Return (X, Y) of the center of cell containing provided text 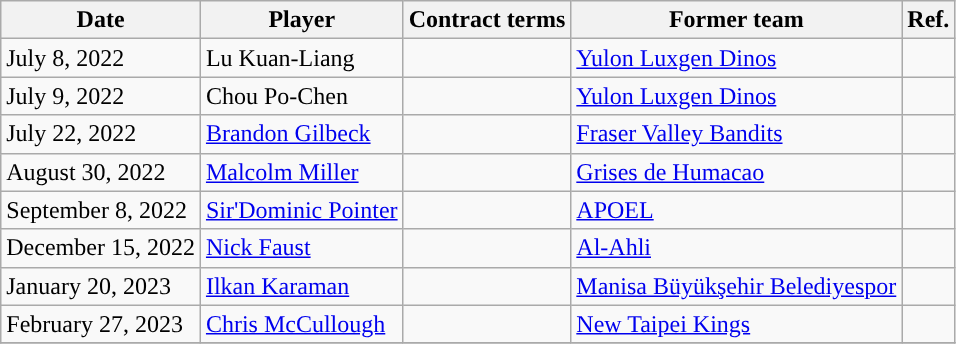
August 30, 2022 (101, 172)
APOEL (736, 210)
July 9, 2022 (101, 96)
February 27, 2023 (101, 324)
January 20, 2023 (101, 286)
Malcolm Miller (302, 172)
Chou Po-Chen (302, 96)
Former team (736, 20)
Grises de Humacao (736, 172)
July 22, 2022 (101, 134)
Nick Faust (302, 248)
Al-Ahli (736, 248)
September 8, 2022 (101, 210)
Fraser Valley Bandits (736, 134)
December 15, 2022 (101, 248)
Sir'Dominic Pointer (302, 210)
Chris McCullough (302, 324)
Brandon Gilbeck (302, 134)
New Taipei Kings (736, 324)
Lu Kuan-Liang (302, 58)
Date (101, 20)
Manisa Büyükşehir Belediyespor (736, 286)
Ref. (928, 20)
Contract terms (487, 20)
July 8, 2022 (101, 58)
Ilkan Karaman (302, 286)
Player (302, 20)
